Provide the (X, Y) coordinate of the cell's center where the given text is located.  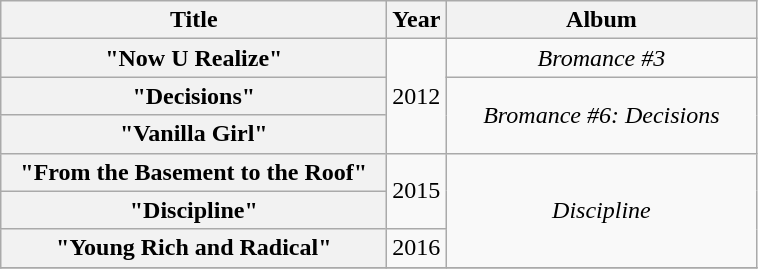
2012 (416, 96)
"From the Basement to the Roof" (194, 172)
2015 (416, 191)
"Decisions" (194, 96)
Album (602, 20)
"Vanilla Girl" (194, 134)
"Now U Realize" (194, 58)
"Young Rich and Radical" (194, 248)
"Discipline" (194, 210)
Bromance #6: Decisions (602, 115)
2016 (416, 248)
Year (416, 20)
Bromance #3 (602, 58)
Title (194, 20)
Discipline (602, 210)
